Extract the (x, y) coordinate from the center of the cell holding the provided text.  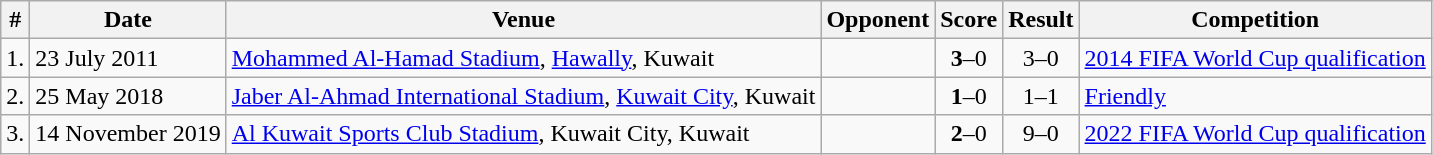
Date (128, 20)
# (16, 20)
Score (969, 20)
1–1 (1041, 96)
2022 FIFA World Cup qualification (1255, 134)
9–0 (1041, 134)
Venue (524, 20)
Mohammed Al-Hamad Stadium, Hawally, Kuwait (524, 58)
3. (16, 134)
2014 FIFA World Cup qualification (1255, 58)
23 July 2011 (128, 58)
Al Kuwait Sports Club Stadium, Kuwait City, Kuwait (524, 134)
Jaber Al-Ahmad International Stadium, Kuwait City, Kuwait (524, 96)
1–0 (969, 96)
Opponent (878, 20)
25 May 2018 (128, 96)
1. (16, 58)
Competition (1255, 20)
Result (1041, 20)
14 November 2019 (128, 134)
Friendly (1255, 96)
2. (16, 96)
2–0 (969, 134)
